Return the (X, Y) coordinate for the center point of the cell that contains the specified text.  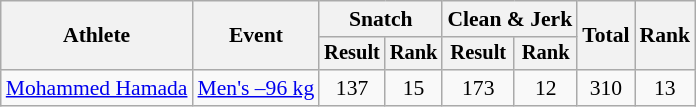
Snatch (380, 19)
Men's –96 kg (256, 88)
173 (478, 88)
Clean & Jerk (510, 19)
15 (414, 88)
Mohammed Hamada (97, 88)
Athlete (97, 36)
310 (606, 88)
13 (666, 88)
Event (256, 36)
137 (352, 88)
12 (546, 88)
Total (606, 36)
